Locate the cell with the specified text and output its (X, Y) center coordinate. 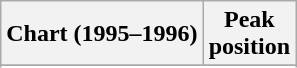
Chart (1995–1996) (102, 34)
Peakposition (249, 34)
